For the text-containing cell, return its midpoint in (X, Y) coordinate format. 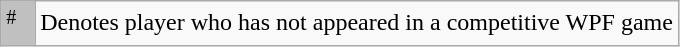
Denotes player who has not appeared in a competitive WPF game (357, 24)
# (18, 24)
